Output the (x, y) coordinate of the center of the cell containing the given text.  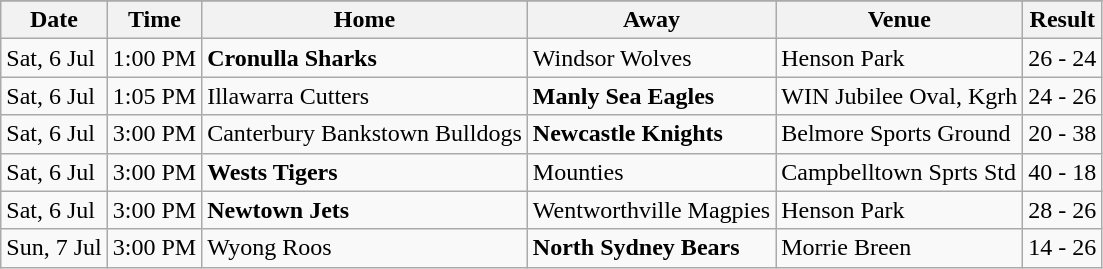
Illawarra Cutters (365, 96)
Wentworthville Magpies (651, 210)
North Sydney Bears (651, 248)
Wyong Roos (365, 248)
Result (1062, 20)
Cronulla Sharks (365, 58)
Morrie Breen (900, 248)
Home (365, 20)
1:05 PM (154, 96)
Sun, 7 Jul (54, 248)
Belmore Sports Ground (900, 134)
Canterbury Bankstown Bulldogs (365, 134)
Venue (900, 20)
28 - 26 (1062, 210)
40 - 18 (1062, 172)
Wests Tigers (365, 172)
Mounties (651, 172)
14 - 26 (1062, 248)
Windsor Wolves (651, 58)
26 - 24 (1062, 58)
WIN Jubilee Oval, Kgrh (900, 96)
Date (54, 20)
Time (154, 20)
Manly Sea Eagles (651, 96)
Newcastle Knights (651, 134)
Campbelltown Sprts Std (900, 172)
24 - 26 (1062, 96)
Newtown Jets (365, 210)
20 - 38 (1062, 134)
Away (651, 20)
1:00 PM (154, 58)
